Locate the cell with the specified text and output its [x, y] center coordinate. 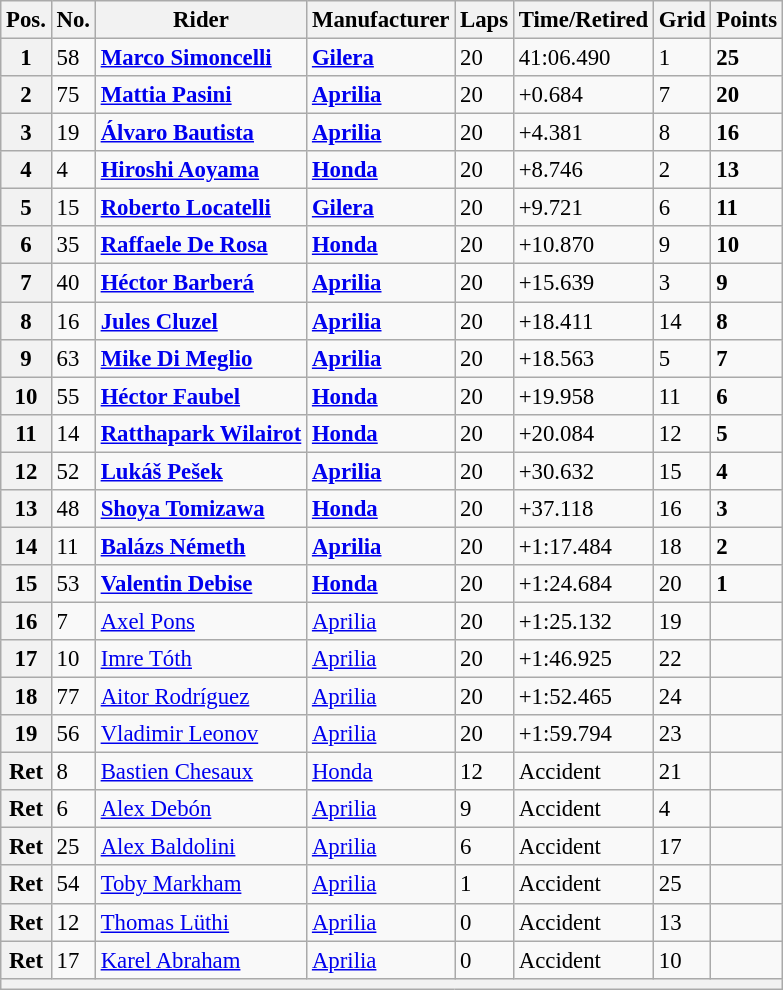
22 [682, 659]
Héctor Barberá [200, 283]
+18.411 [583, 321]
Jules Cluzel [200, 321]
+18.563 [583, 358]
Roberto Locatelli [200, 208]
77 [73, 697]
+0.684 [583, 95]
21 [682, 772]
+1:59.794 [583, 734]
58 [73, 58]
Héctor Faubel [200, 396]
48 [73, 509]
+1:24.684 [583, 584]
Aitor Rodríguez [200, 697]
63 [73, 358]
+4.381 [583, 133]
+1:52.465 [583, 697]
75 [73, 95]
+19.958 [583, 396]
No. [73, 20]
40 [73, 283]
Points [746, 20]
Mattia Pasini [200, 95]
Laps [484, 20]
Alex Baldolini [200, 847]
Mike Di Meglio [200, 358]
Grid [682, 20]
52 [73, 471]
54 [73, 885]
56 [73, 734]
Balázs Németh [200, 546]
Toby Markham [200, 885]
Alex Debón [200, 809]
+1:17.484 [583, 546]
Bastien Chesaux [200, 772]
+1:25.132 [583, 621]
Thomas Lüthi [200, 922]
+20.084 [583, 433]
+1:46.925 [583, 659]
23 [682, 734]
Ratthapark Wilairot [200, 433]
Rider [200, 20]
Raffaele De Rosa [200, 245]
Marco Simoncelli [200, 58]
Pos. [26, 20]
Time/Retired [583, 20]
Shoya Tomizawa [200, 509]
Valentin Debise [200, 584]
35 [73, 245]
55 [73, 396]
+37.118 [583, 509]
Hiroshi Aoyama [200, 170]
+15.639 [583, 283]
Lukáš Pešek [200, 471]
53 [73, 584]
Karel Abraham [200, 960]
24 [682, 697]
Álvaro Bautista [200, 133]
41:06.490 [583, 58]
Manufacturer [381, 20]
+30.632 [583, 471]
+10.870 [583, 245]
Imre Tóth [200, 659]
Vladimir Leonov [200, 734]
Axel Pons [200, 621]
+8.746 [583, 170]
+9.721 [583, 208]
